Identify which cell holds the provided text, then report its (x, y) central coordinate. 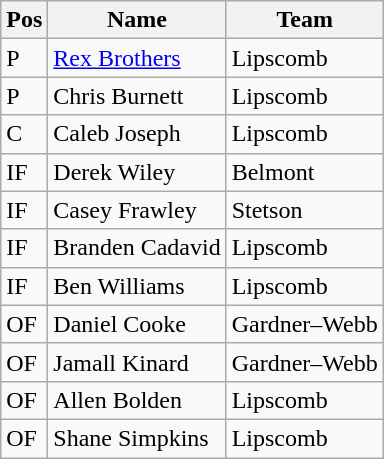
Derek Wiley (137, 172)
Name (137, 20)
Team (304, 20)
Ben Williams (137, 286)
Caleb Joseph (137, 134)
Daniel Cooke (137, 324)
Pos (24, 20)
Casey Frawley (137, 210)
Stetson (304, 210)
Chris Burnett (137, 96)
Allen Bolden (137, 400)
Shane Simpkins (137, 438)
Jamall Kinard (137, 362)
Belmont (304, 172)
Rex Brothers (137, 58)
Branden Cadavid (137, 248)
C (24, 134)
